Provide the (x, y) coordinate of the cell's center where the given text is located.  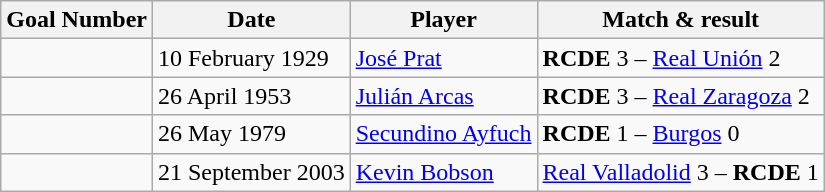
26 April 1953 (251, 96)
21 September 2003 (251, 172)
Julián Arcas (444, 96)
Kevin Bobson (444, 172)
10 February 1929 (251, 58)
José Prat (444, 58)
Goal Number (77, 20)
RCDE 1 – Burgos 0 (680, 134)
Real Valladolid 3 – RCDE 1 (680, 172)
Secundino Ayfuch (444, 134)
Date (251, 20)
RCDE 3 – Real Unión 2 (680, 58)
Player (444, 20)
26 May 1979 (251, 134)
RCDE 3 – Real Zaragoza 2 (680, 96)
Match & result (680, 20)
